Search for the cell housing the specified text and yield its (X, Y) center coordinate. 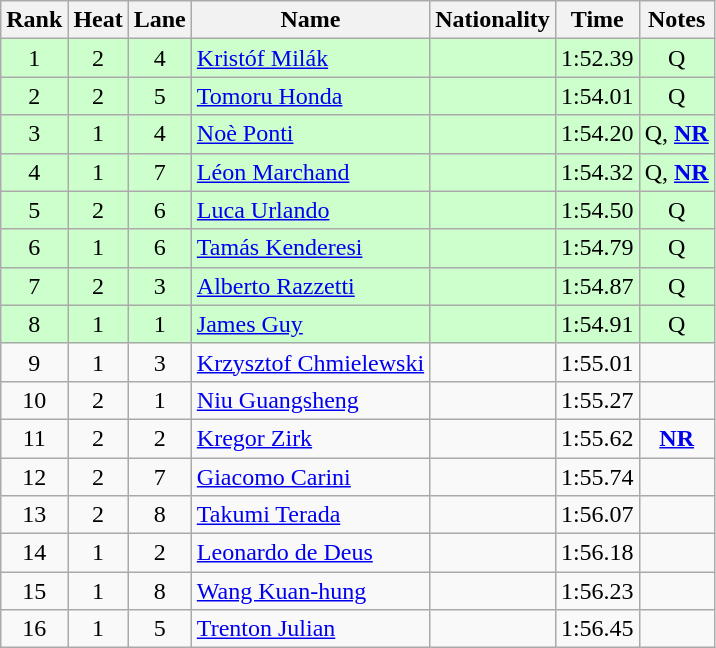
Trenton Julian (310, 629)
1:54.91 (597, 324)
12 (34, 477)
1:54.50 (597, 210)
Noè Ponti (310, 134)
Wang Kuan-hung (310, 591)
15 (34, 591)
1:56.23 (597, 591)
1:54.20 (597, 134)
11 (34, 438)
Niu Guangsheng (310, 400)
Leonardo de Deus (310, 553)
1:54.01 (597, 96)
Krzysztof Chmielewski (310, 362)
Nationality (493, 20)
Tamás Kenderesi (310, 248)
1:56.18 (597, 553)
Heat (98, 20)
14 (34, 553)
1:56.45 (597, 629)
Time (597, 20)
1:54.87 (597, 286)
1:55.62 (597, 438)
16 (34, 629)
Rank (34, 20)
Kristóf Milák (310, 58)
Luca Urlando (310, 210)
Tomoru Honda (310, 96)
10 (34, 400)
Notes (676, 20)
Name (310, 20)
Léon Marchand (310, 172)
James Guy (310, 324)
Takumi Terada (310, 515)
1:55.74 (597, 477)
Kregor Zirk (310, 438)
1:54.32 (597, 172)
Alberto Razzetti (310, 286)
9 (34, 362)
NR (676, 438)
1:56.07 (597, 515)
1:54.79 (597, 248)
13 (34, 515)
1:52.39 (597, 58)
1:55.27 (597, 400)
Lane (160, 20)
Giacomo Carini (310, 477)
1:55.01 (597, 362)
